Detect which cell encompasses the target text, then output its (X, Y) center coordinate. 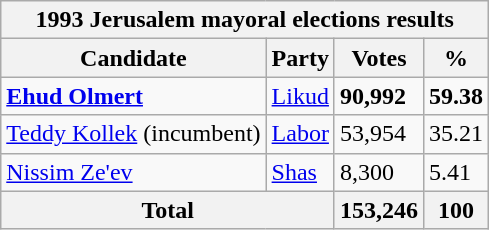
Likud (300, 96)
35.21 (456, 134)
8,300 (378, 172)
Teddy Kollek (incumbent) (134, 134)
90,992 (378, 96)
Shas (300, 172)
Party (300, 58)
Nissim Ze'ev (134, 172)
153,246 (378, 210)
100 (456, 210)
Ehud Olmert (134, 96)
1993 Jerusalem mayoral elections results (245, 20)
5.41 (456, 172)
Candidate (134, 58)
% (456, 58)
53,954 (378, 134)
Votes (378, 58)
Total (168, 210)
Labor (300, 134)
59.38 (456, 96)
